Detect which cell encompasses the target text, then output its (x, y) center coordinate. 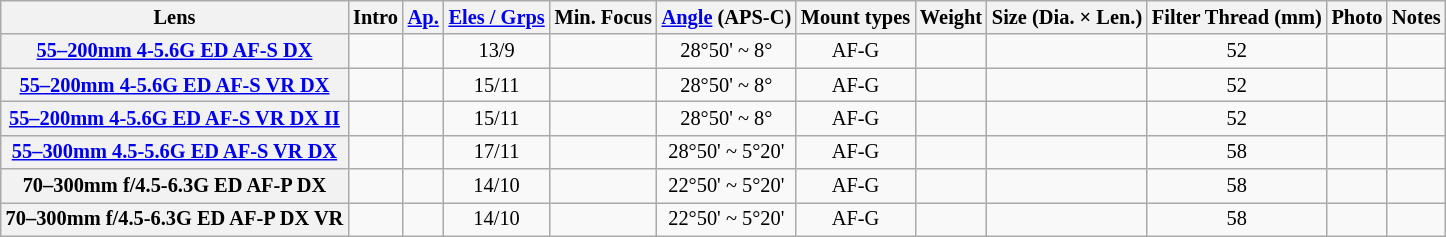
Ap. (424, 17)
Notes (1416, 17)
Weight (951, 17)
55–200mm 4-5.6G ED AF-S VR DX II (174, 118)
Min. Focus (604, 17)
Size (Dia. × Len.) (1067, 17)
Intro (376, 17)
70–300mm f/4.5-6.3G ED AF-P DX (174, 186)
Lens (174, 17)
70–300mm f/4.5-6.3G ED AF-P DX VR (174, 219)
17/11 (497, 152)
Eles / Grps (497, 17)
55–300mm 4.5-5.6G ED AF-S VR DX (174, 152)
55–200mm 4-5.6G ED AF-S DX (174, 51)
28°50' ~ 5°20' (726, 152)
Mount types (856, 17)
13/9 (497, 51)
55–200mm 4-5.6G ED AF-S VR DX (174, 85)
Photo (1358, 17)
Filter Thread (mm) (1237, 17)
Angle (APS-C) (726, 17)
